Find where the given text appears and provide that cell's center as [x, y] coordinate. 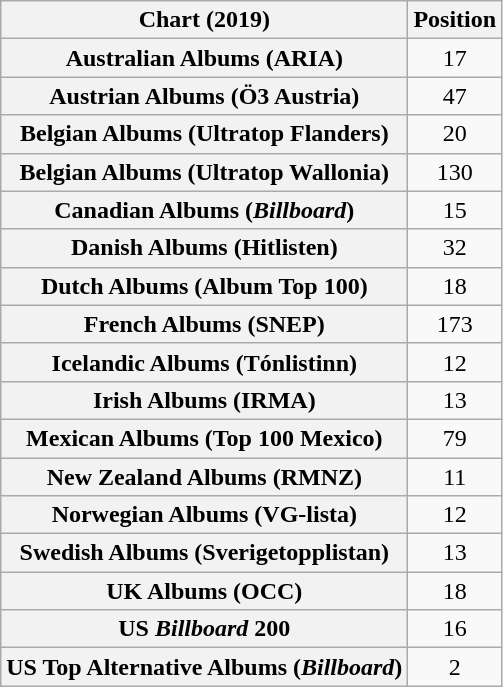
Canadian Albums (Billboard) [204, 210]
2 [455, 667]
Australian Albums (ARIA) [204, 58]
Position [455, 20]
79 [455, 438]
11 [455, 477]
17 [455, 58]
Chart (2019) [204, 20]
47 [455, 96]
UK Albums (OCC) [204, 591]
Austrian Albums (Ö3 Austria) [204, 96]
130 [455, 172]
Dutch Albums (Album Top 100) [204, 286]
Belgian Albums (Ultratop Flanders) [204, 134]
15 [455, 210]
32 [455, 248]
20 [455, 134]
Mexican Albums (Top 100 Mexico) [204, 438]
Swedish Albums (Sverigetopplistan) [204, 553]
Belgian Albums (Ultratop Wallonia) [204, 172]
Danish Albums (Hitlisten) [204, 248]
173 [455, 324]
French Albums (SNEP) [204, 324]
Icelandic Albums (Tónlistinn) [204, 362]
US Top Alternative Albums (Billboard) [204, 667]
Irish Albums (IRMA) [204, 400]
Norwegian Albums (VG-lista) [204, 515]
16 [455, 629]
New Zealand Albums (RMNZ) [204, 477]
US Billboard 200 [204, 629]
